Determine the [x, y] coordinate at the center of the cell enclosing the given text.  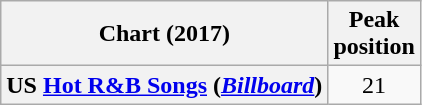
US Hot R&B Songs (Billboard) [164, 85]
Peakposition [374, 34]
21 [374, 85]
Chart (2017) [164, 34]
